Capture the cell that displays the provided text and extract its [X, Y] central coordinate. 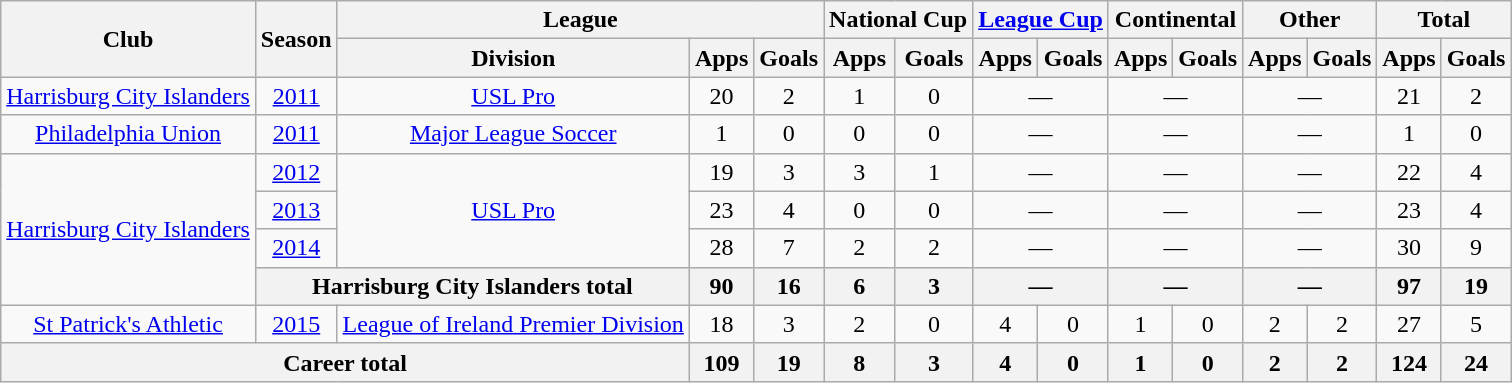
90 [721, 286]
St Patrick's Athletic [128, 324]
National Cup [898, 20]
6 [860, 286]
5 [1476, 324]
8 [860, 362]
97 [1409, 286]
Continental [1175, 20]
2012 [296, 172]
Career total [346, 362]
Philadelphia Union [128, 134]
9 [1476, 248]
Total [1444, 20]
League of Ireland Premier Division [513, 324]
21 [1409, 96]
2013 [296, 210]
22 [1409, 172]
7 [789, 248]
27 [1409, 324]
Club [128, 39]
16 [789, 286]
109 [721, 362]
24 [1476, 362]
2015 [296, 324]
Other [1310, 20]
2014 [296, 248]
League Cup [1041, 20]
Season [296, 39]
League [580, 20]
20 [721, 96]
28 [721, 248]
18 [721, 324]
Major League Soccer [513, 134]
124 [1409, 362]
30 [1409, 248]
Division [513, 58]
Harrisburg City Islanders total [472, 286]
